Locate the cell with the specified text and output its [x, y] center coordinate. 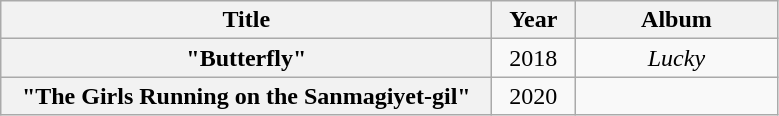
Album [676, 20]
"Butterfly" [246, 58]
2020 [534, 96]
Lucky [676, 58]
Year [534, 20]
2018 [534, 58]
Title [246, 20]
"The Girls Running on the Sanmagiyet-gil" [246, 96]
